Determine the [X, Y] coordinate at the center of the cell enclosing the given text.  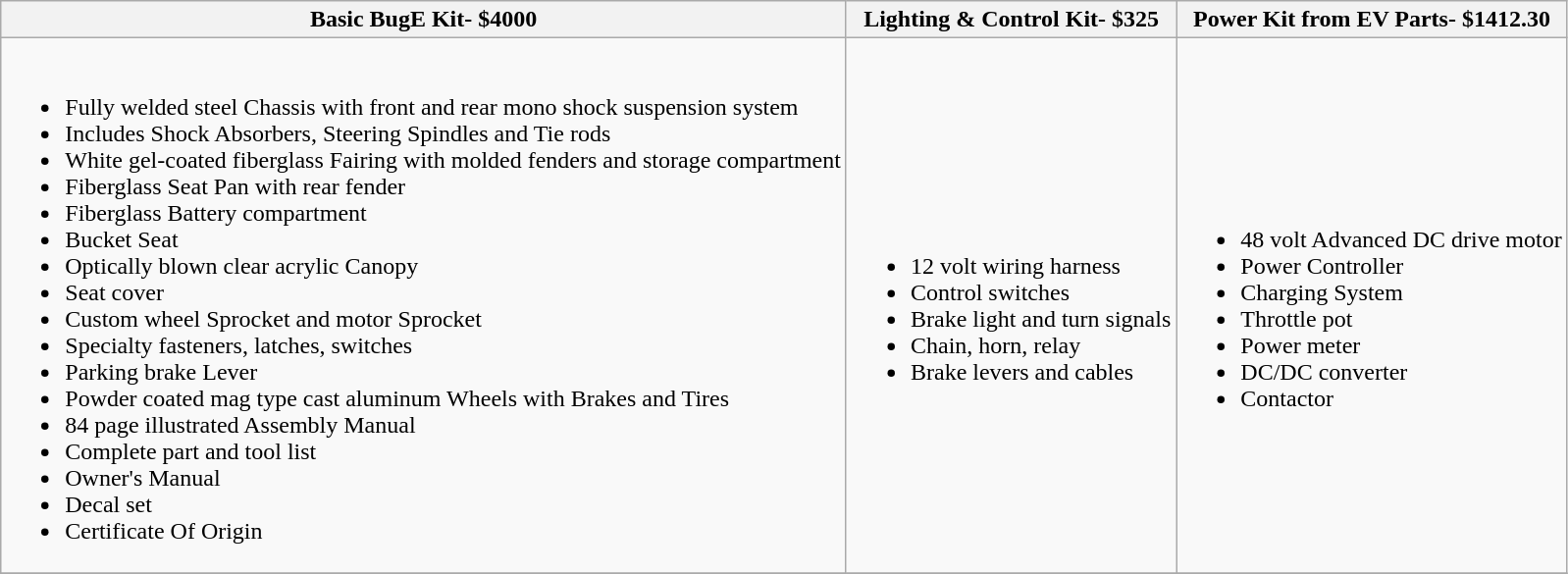
48 volt Advanced DC drive motorPower ControllerCharging SystemThrottle potPower meterDC/DC converterContactor [1372, 306]
12 volt wiring harnessControl switchesBrake light and turn signalsChain, horn, relayBrake levers and cables [1011, 306]
Lighting & Control Kit- $325 [1011, 20]
Power Kit from EV Parts- $1412.30 [1372, 20]
Basic BugE Kit- $4000 [424, 20]
